Pinpoint the cell where the given text exists, returning its [x, y] midpoint coordinate. 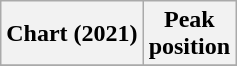
Chart (2021) [72, 34]
Peakposition [189, 34]
